Locate the cell with the specified text and output its [X, Y] center coordinate. 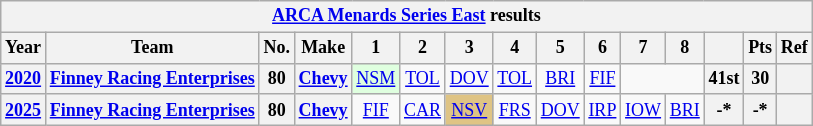
No. [276, 48]
2 [423, 48]
2020 [24, 78]
Year [24, 48]
30 [760, 78]
ARCA Menards Series East results [406, 16]
IRP [602, 110]
41st [724, 78]
NSV [469, 110]
7 [644, 48]
IOW [644, 110]
CAR [423, 110]
5 [560, 48]
4 [514, 48]
Pts [760, 48]
Ref [794, 48]
2025 [24, 110]
Team [152, 48]
3 [469, 48]
1 [376, 48]
6 [602, 48]
8 [684, 48]
Make [323, 48]
FRS [514, 110]
NSM [376, 78]
